Provide the [x, y] coordinate of the cell's center where the given text is located.  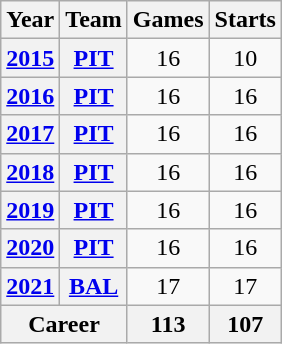
Starts [245, 20]
Team [94, 20]
2015 [30, 58]
113 [168, 324]
2020 [30, 248]
2016 [30, 96]
107 [245, 324]
2019 [30, 210]
10 [245, 58]
Year [30, 20]
2017 [30, 134]
2018 [30, 172]
Games [168, 20]
Career [64, 324]
2021 [30, 286]
BAL [94, 286]
